Find where the given text appears and provide that cell's center as (x, y) coordinate. 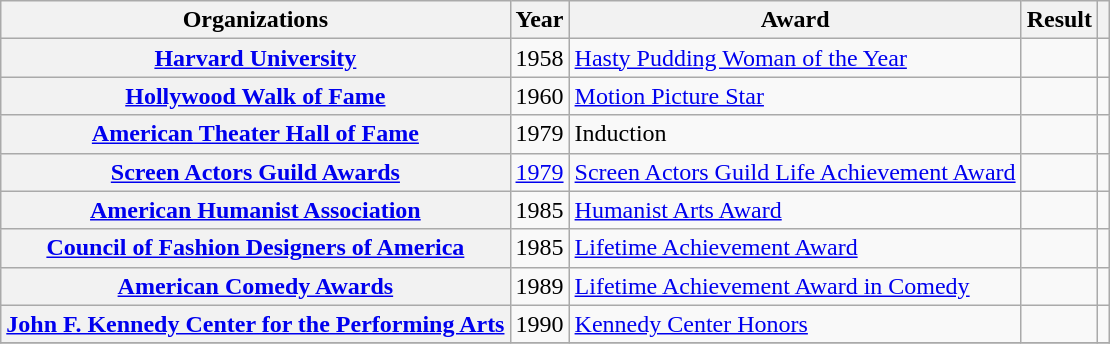
1960 (540, 96)
John F. Kennedy Center for the Performing Arts (256, 324)
Year (540, 20)
Award (795, 20)
Organizations (256, 20)
Humanist Arts Award (795, 210)
Hasty Pudding Woman of the Year (795, 58)
Screen Actors Guild Life Achievement Award (795, 172)
1989 (540, 286)
Screen Actors Guild Awards (256, 172)
Council of Fashion Designers of America (256, 248)
American Comedy Awards (256, 286)
1990 (540, 324)
Harvard University (256, 58)
Lifetime Achievement Award in Comedy (795, 286)
Induction (795, 134)
Kennedy Center Honors (795, 324)
1958 (540, 58)
Lifetime Achievement Award (795, 248)
American Humanist Association (256, 210)
American Theater Hall of Fame (256, 134)
Result (1059, 20)
Motion Picture Star (795, 96)
Hollywood Walk of Fame (256, 96)
